Pinpoint the cell where the given text exists, returning its (X, Y) midpoint coordinate. 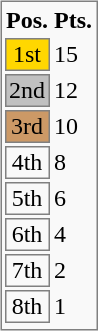
8th (28, 308)
1 (74, 308)
3rd (28, 128)
6 (74, 200)
12 (74, 92)
Pts. (74, 21)
4 (74, 236)
2 (74, 272)
5th (28, 200)
6th (28, 236)
7th (28, 272)
Pos. (28, 21)
15 (74, 56)
1st (28, 56)
10 (74, 128)
4th (28, 164)
2nd (28, 92)
8 (74, 164)
